Find where the given text appears and provide that cell's center as [x, y] coordinate. 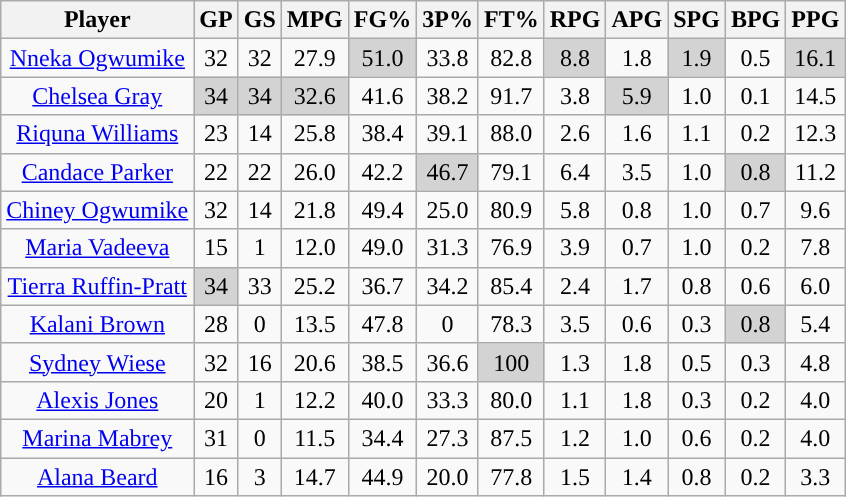
Candace Parker [98, 172]
88.0 [511, 134]
51.0 [382, 58]
26.0 [314, 172]
79.1 [511, 172]
PPG [816, 20]
16.1 [816, 58]
8.8 [575, 58]
14.5 [816, 96]
28 [216, 324]
0.1 [755, 96]
78.3 [511, 324]
20.6 [314, 362]
40.0 [382, 400]
34.2 [448, 286]
1.9 [697, 58]
13.5 [314, 324]
11.5 [314, 438]
38.2 [448, 96]
5.9 [637, 96]
31 [216, 438]
42.2 [382, 172]
BPG [755, 20]
Sydney Wiese [98, 362]
MPG [314, 20]
1.6 [637, 134]
3 [260, 477]
5.4 [816, 324]
7.8 [816, 248]
3.8 [575, 96]
15 [216, 248]
80.9 [511, 210]
RPG [575, 20]
33.8 [448, 58]
2.6 [575, 134]
100 [511, 362]
82.8 [511, 58]
27.3 [448, 438]
46.7 [448, 172]
Tierra Ruffin-Pratt [98, 286]
14.7 [314, 477]
12.2 [314, 400]
Chelsea Gray [98, 96]
1.3 [575, 362]
91.7 [511, 96]
Alana Beard [98, 477]
6.0 [816, 286]
25.8 [314, 134]
80.0 [511, 400]
11.2 [816, 172]
33 [260, 286]
GP [216, 20]
36.6 [448, 362]
47.8 [382, 324]
3P% [448, 20]
Nneka Ogwumike [98, 58]
FT% [511, 20]
38.4 [382, 134]
Maria Vadeeva [98, 248]
49.0 [382, 248]
38.5 [382, 362]
76.9 [511, 248]
FG% [382, 20]
Chiney Ogwumike [98, 210]
39.1 [448, 134]
6.4 [575, 172]
12.0 [314, 248]
9.6 [816, 210]
4.8 [816, 362]
Alexis Jones [98, 400]
20 [216, 400]
49.4 [382, 210]
1.2 [575, 438]
27.9 [314, 58]
Marina Mabrey [98, 438]
20.0 [448, 477]
Riquna Williams [98, 134]
85.4 [511, 286]
2.4 [575, 286]
87.5 [511, 438]
Kalani Brown [98, 324]
Player [98, 20]
1.7 [637, 286]
SPG [697, 20]
5.8 [575, 210]
1.5 [575, 477]
3.9 [575, 248]
31.3 [448, 248]
36.7 [382, 286]
3.3 [816, 477]
12.3 [816, 134]
GS [260, 20]
23 [216, 134]
APG [637, 20]
41.6 [382, 96]
1.4 [637, 477]
25.2 [314, 286]
34.4 [382, 438]
44.9 [382, 477]
25.0 [448, 210]
33.3 [448, 400]
77.8 [511, 477]
21.8 [314, 210]
32.6 [314, 96]
